Output the [x, y] coordinate of the center of the cell containing the given text.  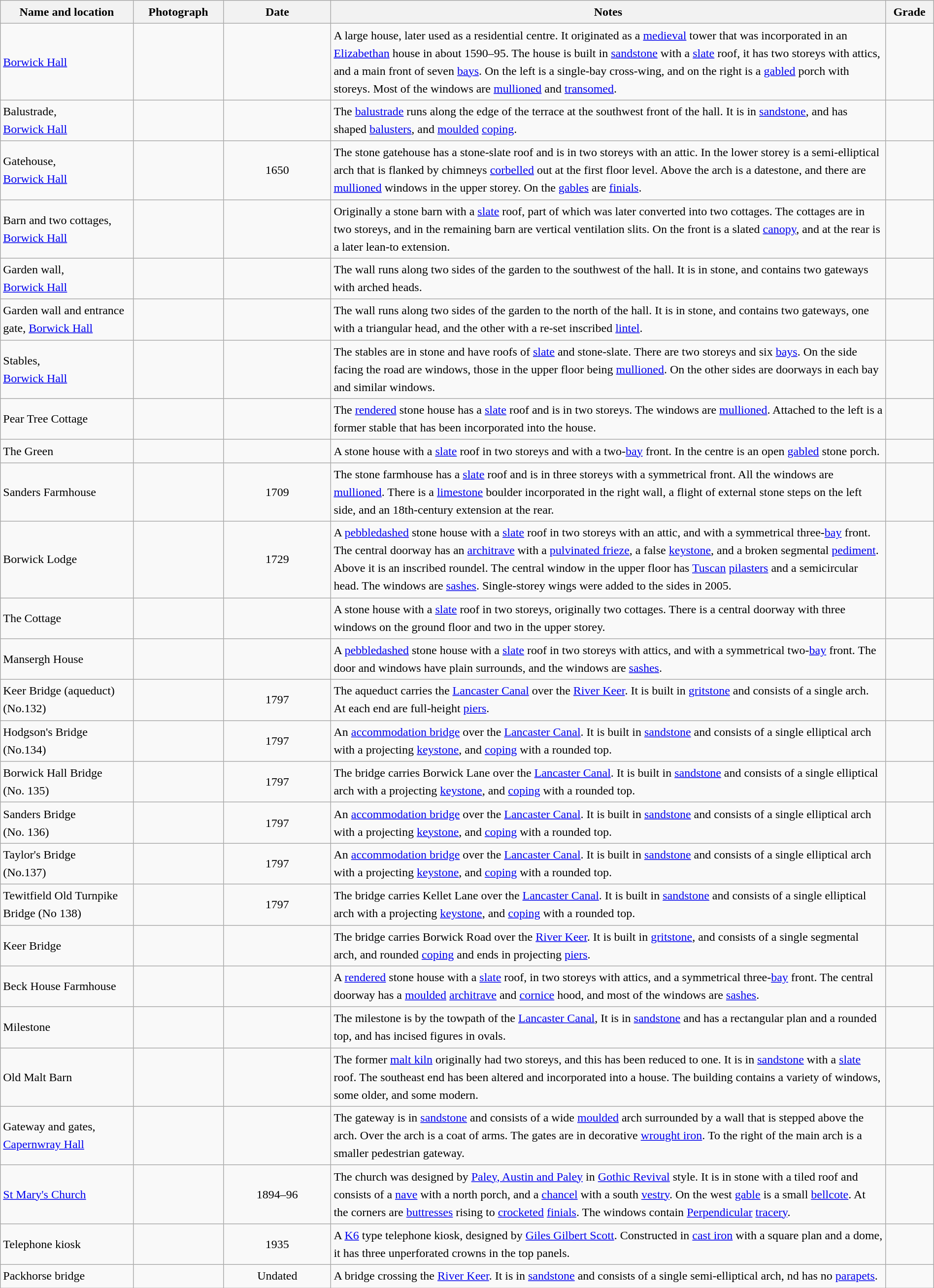
Gatehouse,Borwick Hall [67, 170]
Mansergh House [67, 659]
Milestone [67, 1027]
Notes [608, 12]
Garden wall,Borwick Hall [67, 279]
Borwick Hall [67, 62]
Pear Tree Cottage [67, 419]
Sanders Farmhouse [67, 492]
1729 [277, 560]
Beck House Farmhouse [67, 986]
Borwick Hall Bridge(No. 135) [67, 782]
Grade [909, 12]
Barn and two cottages,Borwick Hall [67, 229]
Date [277, 12]
The wall runs along two sides of the garden to the southwest of the hall. It is in stone, and contains two gateways with arched heads. [608, 279]
St Mary's Church [67, 1194]
1650 [277, 170]
1709 [277, 492]
Packhorse bridge [67, 1276]
The Cottage [67, 619]
Taylor's Bridge(No.137) [67, 864]
Sanders Bridge(No. 136) [67, 823]
Hodgson's Bridge(No.134) [67, 741]
Gateway and gates,Capernwray Hall [67, 1136]
A bridge crossing the River Keer. It is in sandstone and consists of a single semi-elliptical arch, nd has no parapets. [608, 1276]
Name and location [67, 12]
Borwick Lodge [67, 560]
Tewitfield Old Turnpike Bridge (No 138) [67, 904]
Undated [277, 1276]
Telephone kiosk [67, 1244]
1935 [277, 1244]
A stone house with a slate roof in two storeys and with a two-bay front. In the centre is an open gabled stone porch. [608, 451]
Garden wall and entrance gate, Borwick Hall [67, 319]
The Green [67, 451]
Stables,Borwick Hall [67, 369]
Keer Bridge [67, 946]
1894–96 [277, 1194]
Balustrade,Borwick Hall [67, 120]
Keer Bridge (aqueduct)(No.132) [67, 700]
Photograph [178, 12]
Old Malt Barn [67, 1077]
